Detect which cell encompasses the target text, then output its [X, Y] center coordinate. 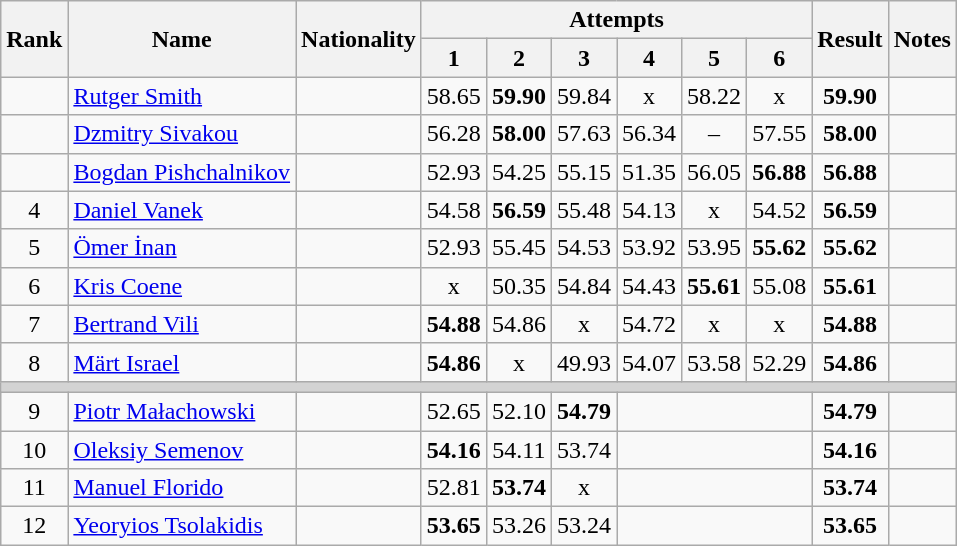
Oleksiy Semenov [182, 449]
Piotr Małachowski [182, 411]
57.55 [780, 134]
57.63 [584, 134]
Nationality [359, 39]
56.05 [714, 172]
Bertrand Vili [182, 324]
59.84 [584, 96]
1 [454, 58]
52.65 [454, 411]
10 [34, 449]
Kris Coene [182, 286]
54.43 [648, 286]
Name [182, 39]
Attempts [616, 20]
9 [34, 411]
54.53 [584, 248]
Dzmitry Sivakou [182, 134]
53.58 [714, 362]
Yeoryios Tsolakidis [182, 526]
55.08 [780, 286]
51.35 [648, 172]
11 [34, 488]
54.58 [454, 210]
52.29 [780, 362]
Rutger Smith [182, 96]
56.34 [648, 134]
3 [584, 58]
Ömer İnan [182, 248]
Result [850, 39]
53.24 [584, 526]
54.11 [518, 449]
54.84 [584, 286]
53.95 [714, 248]
– [714, 134]
2 [518, 58]
54.07 [648, 362]
54.52 [780, 210]
49.93 [584, 362]
53.92 [648, 248]
54.13 [648, 210]
55.48 [584, 210]
12 [34, 526]
Daniel Vanek [182, 210]
Manuel Florido [182, 488]
54.72 [648, 324]
53.26 [518, 526]
54.25 [518, 172]
8 [34, 362]
52.10 [518, 411]
58.65 [454, 96]
50.35 [518, 286]
56.28 [454, 134]
52.81 [454, 488]
58.22 [714, 96]
Rank [34, 39]
Notes [922, 39]
7 [34, 324]
Märt Israel [182, 362]
55.45 [518, 248]
55.15 [584, 172]
Bogdan Pishchalnikov [182, 172]
